Capture the cell that displays the provided text and extract its (x, y) central coordinate. 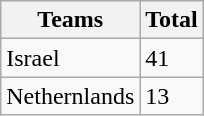
Teams (70, 20)
13 (172, 96)
Israel (70, 58)
Nethernlands (70, 96)
Total (172, 20)
41 (172, 58)
